Scan for the cell matching the given text and deliver its [x, y] coordinate at center. 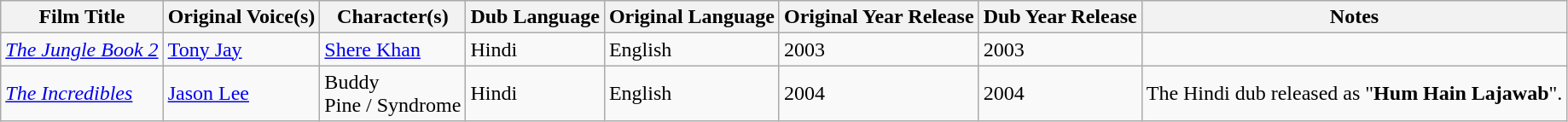
Original Voice(s) [241, 17]
Dub Language [535, 17]
Notes [1355, 17]
Original Language [691, 17]
Shere Khan [392, 49]
Buddy Pine / Syndrome [392, 94]
The Incredibles [82, 94]
Character(s) [392, 17]
The Hindi dub released as "Hum Hain Lajawab". [1355, 94]
Jason Lee [241, 94]
Original Year Release [879, 17]
Film Title [82, 17]
Tony Jay [241, 49]
Dub Year Release [1060, 17]
The Jungle Book 2 [82, 49]
